From the cell containing the given text, extract its center point as (x, y) coordinate. 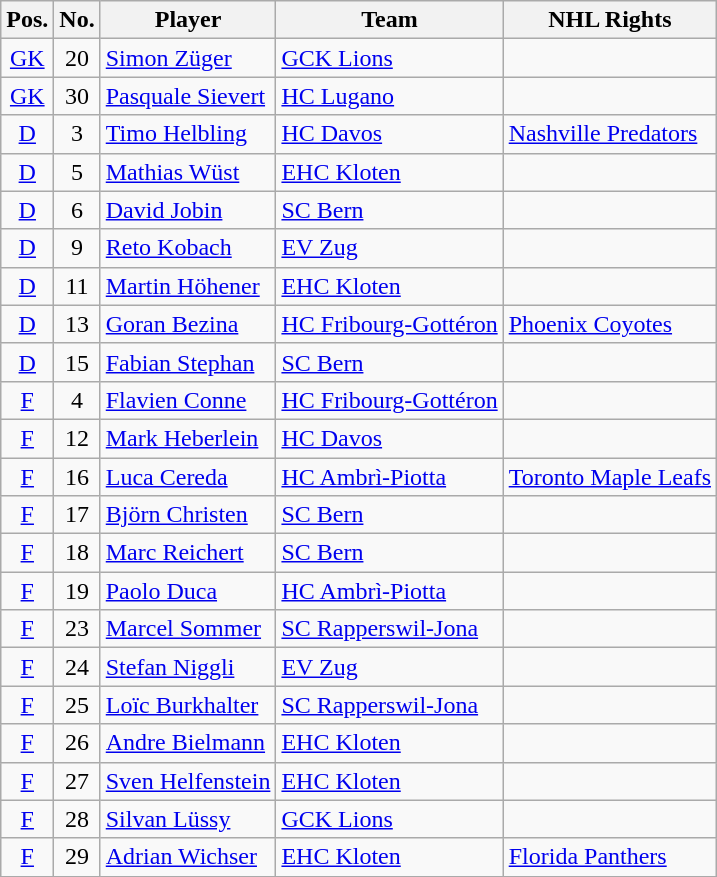
20 (77, 58)
28 (77, 819)
15 (77, 362)
Andre Bielmann (188, 743)
Marc Reichert (188, 553)
Toronto Maple Leafs (610, 477)
9 (77, 248)
19 (77, 591)
12 (77, 438)
Adrian Wichser (188, 857)
4 (77, 400)
NHL Rights (610, 20)
3 (77, 134)
Timo Helbling (188, 134)
Team (390, 20)
16 (77, 477)
Flavien Conne (188, 400)
Phoenix Coyotes (610, 324)
Martin Höhener (188, 286)
17 (77, 515)
Sven Helfenstein (188, 781)
6 (77, 210)
29 (77, 857)
Björn Christen (188, 515)
Paolo Duca (188, 591)
Simon Züger (188, 58)
13 (77, 324)
Pasquale Sievert (188, 96)
Goran Bezina (188, 324)
Mathias Wüst (188, 172)
23 (77, 629)
Luca Cereda (188, 477)
HC Lugano (390, 96)
Reto Kobach (188, 248)
Loïc Burkhalter (188, 705)
David Jobin (188, 210)
5 (77, 172)
25 (77, 705)
18 (77, 553)
Marcel Sommer (188, 629)
Mark Heberlein (188, 438)
Nashville Predators (610, 134)
11 (77, 286)
26 (77, 743)
Stefan Niggli (188, 667)
30 (77, 96)
24 (77, 667)
Fabian Stephan (188, 362)
Florida Panthers (610, 857)
No. (77, 20)
Player (188, 20)
Pos. (28, 20)
27 (77, 781)
Silvan Lüssy (188, 819)
